Capture the cell that displays the provided text and extract its [X, Y] central coordinate. 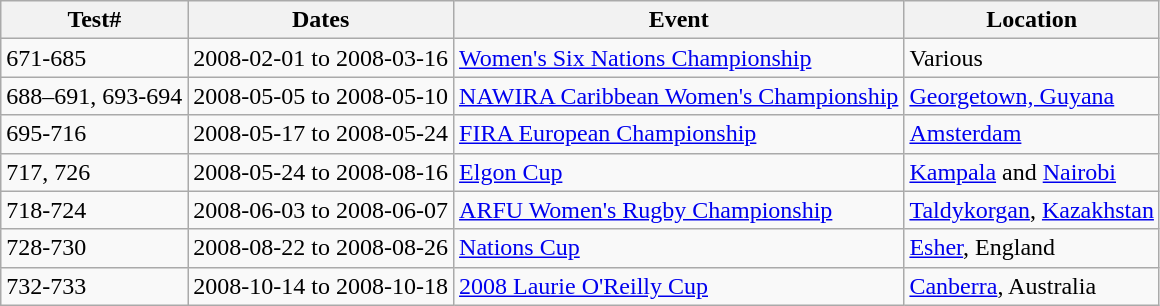
2008-06-03 to 2008-06-07 [321, 210]
NAWIRA Caribbean Women's Championship [679, 96]
671-685 [94, 58]
Dates [321, 20]
2008-02-01 to 2008-03-16 [321, 58]
2008-08-22 to 2008-08-26 [321, 248]
Nations Cup [679, 248]
695-716 [94, 134]
Taldykorgan, Kazakhstan [1032, 210]
FIRA European Championship [679, 134]
Georgetown, Guyana [1032, 96]
Kampala and Nairobi [1032, 172]
2008-05-17 to 2008-05-24 [321, 134]
688–691, 693-694 [94, 96]
Esher, England [1032, 248]
Event [679, 20]
Elgon Cup [679, 172]
728-730 [94, 248]
718-724 [94, 210]
2008-05-24 to 2008-08-16 [321, 172]
Women's Six Nations Championship [679, 58]
Canberra, Australia [1032, 286]
Location [1032, 20]
Test# [94, 20]
732-733 [94, 286]
2008-05-05 to 2008-05-10 [321, 96]
Various [1032, 58]
717, 726 [94, 172]
2008 Laurie O'Reilly Cup [679, 286]
Amsterdam [1032, 134]
ARFU Women's Rugby Championship [679, 210]
2008-10-14 to 2008-10-18 [321, 286]
